From the cell containing the given text, extract its center point as (X, Y) coordinate. 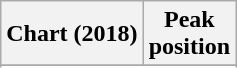
Peakposition (189, 34)
Chart (2018) (72, 34)
